Provide the (x, y) coordinate of the cell's center where the given text is located.  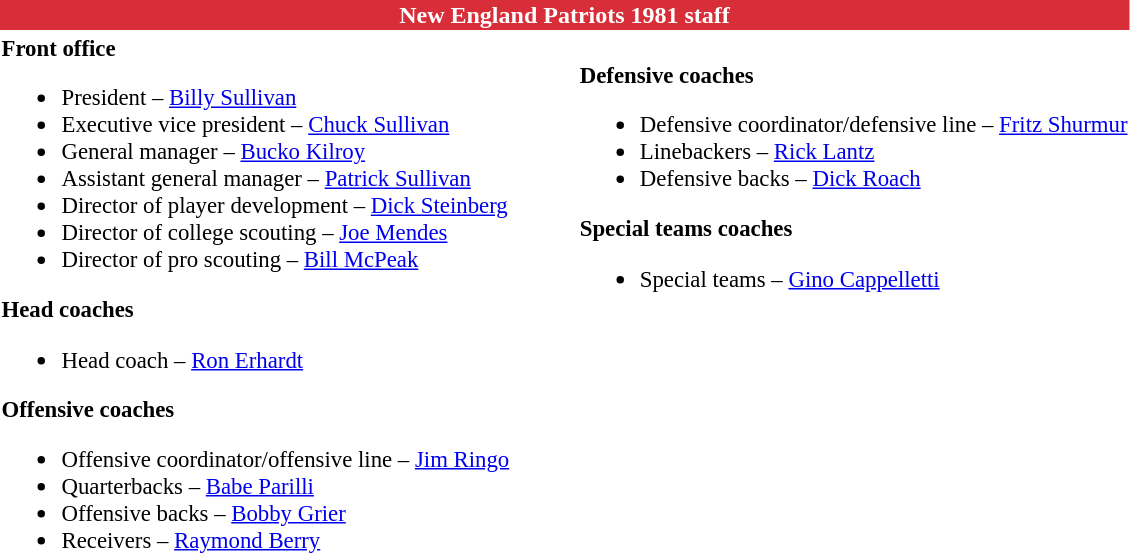
New England Patriots 1981 staff (564, 15)
